Provide the [x, y] coordinate of the cell's center where the given text is located.  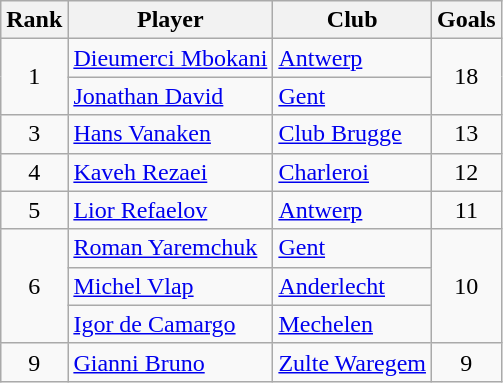
Gianni Bruno [170, 362]
Kaveh Rezaei [170, 172]
10 [466, 286]
Michel Vlap [170, 286]
Club [352, 20]
13 [466, 134]
Rank [34, 20]
4 [34, 172]
12 [466, 172]
Player [170, 20]
6 [34, 286]
3 [34, 134]
Zulte Waregem [352, 362]
Hans Vanaken [170, 134]
Dieumerci Mbokani [170, 58]
Jonathan David [170, 96]
Charleroi [352, 172]
Anderlecht [352, 286]
Goals [466, 20]
Mechelen [352, 324]
11 [466, 210]
Lior Refaelov [170, 210]
18 [466, 77]
1 [34, 77]
5 [34, 210]
Club Brugge [352, 134]
Igor de Camargo [170, 324]
Roman Yaremchuk [170, 248]
